For the text-containing cell, return its midpoint in (X, Y) coordinate format. 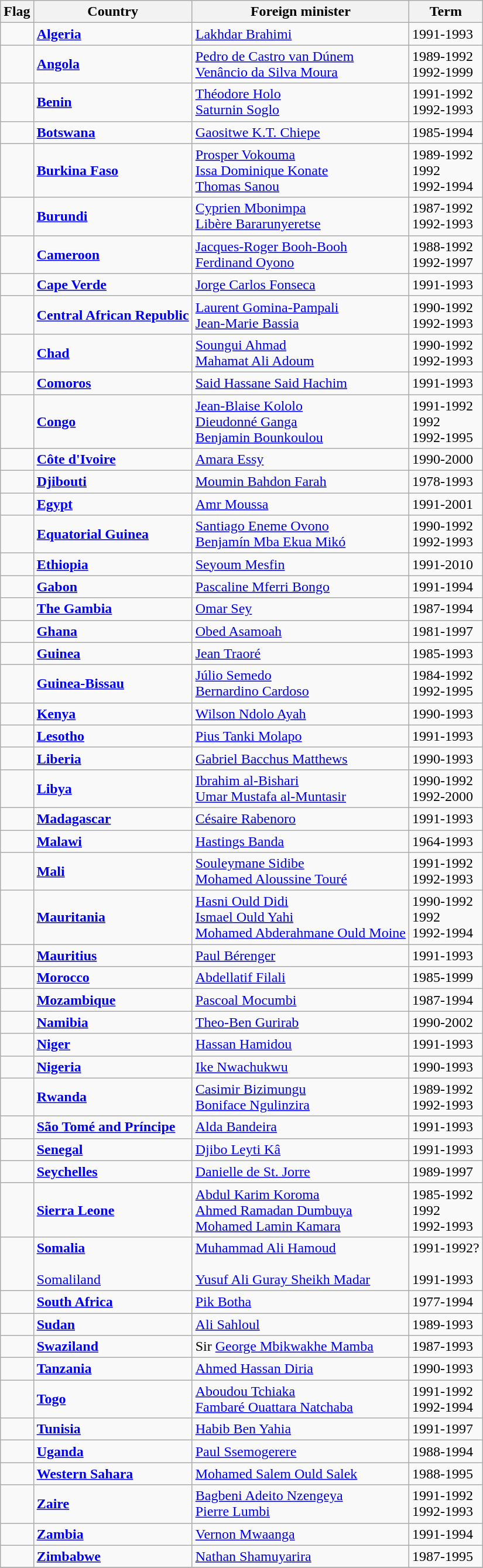
Guinea-Bissau (112, 684)
Senegal (112, 1149)
Djibo Leyti Kâ (300, 1149)
Angola (112, 64)
Guinea (112, 653)
Ibrahim al-BishariUmar Mustafa al-Muntasir (300, 788)
Pik Botha (300, 1302)
Cameroon (112, 254)
Seyoum Mesfin (300, 564)
Omar Sey (300, 609)
Obed Asamoah (300, 631)
1987-19921992-1993 (446, 217)
SomaliaSomaliland (112, 1264)
Vernon Mwaanga (300, 1534)
Nigeria (112, 1067)
Alda Bandeira (300, 1127)
Bagbeni Adeito NzengeyaPierre Lumbi (300, 1504)
Term (446, 12)
Hastings Banda (300, 841)
Abdul Karim KoromaAhmed Ramadan DumbuyaMohamed Lamin Kamara (300, 1210)
Laurent Gomina-PampaliJean-Marie Bassia (300, 315)
1987-1995 (446, 1556)
Côte d'Ivoire (112, 460)
Botswana (112, 132)
1984-19921992-1995 (446, 684)
1978-1993 (446, 482)
Souleymane SidibeMohamed Aloussine Touré (300, 871)
Théodore HoloSaturnin Soglo (300, 102)
Pascaline Mferri Bongo (300, 587)
1977-1994 (446, 1302)
Ike Nwachukwu (300, 1067)
Lesotho (112, 736)
Prosper VokoumaIssa Dominique KonateThomas Sanou (300, 170)
Mauritania (112, 917)
Paul Ssemogerere (300, 1451)
Moumin Bahdon Farah (300, 482)
Namibia (112, 1022)
Aboudou TchiakaFambaré Ouattara Natchaba (300, 1399)
Flag (17, 12)
Burundi (112, 217)
1985-1994 (446, 132)
1989-1997 (446, 1172)
1987-1993 (446, 1347)
Burkina Faso (112, 170)
The Gambia (112, 609)
1990-199219921992-1994 (446, 917)
1990-2000 (446, 460)
1988-19921992-1997 (446, 254)
Pius Tanki Molapo (300, 736)
1991-199219921992-1995 (446, 422)
Djibouti (112, 482)
Césaire Rabenoro (300, 819)
Amr Moussa (300, 504)
Togo (112, 1399)
Jean Traoré (300, 653)
Seychelles (112, 1172)
Jean-Blaise KololoDieudonné GangaBenjamin Bounkoulou (300, 422)
South Africa (112, 1302)
Ali Sahloul (300, 1324)
Mozambique (112, 1000)
1985-1999 (446, 978)
Lakhdar Brahimi (300, 34)
Sierra Leone (112, 1210)
Tunisia (112, 1429)
Uganda (112, 1451)
Hassan Hamidou (300, 1045)
Hasni Ould Didi Ismael Ould Yahi Mohamed Abderahmane Ould Moine (300, 917)
Gabon (112, 587)
Liberia (112, 758)
Country (112, 12)
Algeria (112, 34)
1981-1997 (446, 631)
Ethiopia (112, 564)
Libya (112, 788)
Júlio SemedoBernardino Cardoso (300, 684)
Central African Republic (112, 315)
Pedro de Castro van DúnemVenâncio da Silva Moura (300, 64)
1985-199219921992-1993 (446, 1210)
Zaire (112, 1504)
Santiago Eneme OvonoBenjamín Mba Ekua Mikó (300, 534)
Habib Ben Yahia (300, 1429)
Sir George Mbikwakhe Mamba (300, 1347)
Kenya (112, 714)
Benin (112, 102)
Muhammad Ali HamoudYusuf Ali Guray Sheikh Madar (300, 1264)
Malawi (112, 841)
Jacques-Roger Booh-BoohFerdinand Oyono (300, 254)
São Tomé and Príncipe (112, 1127)
Abdellatif Filali (300, 978)
Wilson Ndolo Ayah (300, 714)
1989-19921992-1993 (446, 1097)
1990-19921992-2000 (446, 788)
Western Sahara (112, 1474)
1991-1997 (446, 1429)
Rwanda (112, 1097)
Morocco (112, 978)
Cyprien MbonimpaLibère Bararunyeretse (300, 217)
Jorge Carlos Fonseca (300, 285)
Madagascar (112, 819)
1991-1992?1991-1993 (446, 1264)
Comoros (112, 383)
1989-1993 (446, 1324)
Mauritius (112, 956)
Nathan Shamuyarira (300, 1556)
1990-2002 (446, 1022)
Gabriel Bacchus Matthews (300, 758)
Ghana (112, 631)
1964-1993 (446, 841)
Ahmed Hassan Diria (300, 1369)
1989-199219921992-1994 (446, 170)
Danielle de St. Jorre (300, 1172)
Paul Bérenger (300, 956)
1988-1994 (446, 1451)
Gaositwe K.T. Chiepe (300, 132)
Congo (112, 422)
Amara Essy (300, 460)
1985-1993 (446, 653)
Swaziland (112, 1347)
Zimbabwe (112, 1556)
Mali (112, 871)
Mohamed Salem Ould Salek (300, 1474)
1989-19921992-1999 (446, 64)
Niger (112, 1045)
Tanzania (112, 1369)
Casimir BizimunguBoniface Ngulinzira (300, 1097)
Foreign minister (300, 12)
Said Hassane Said Hachim (300, 383)
Egypt (112, 504)
Pascoal Mocumbi (300, 1000)
Chad (112, 352)
Soungui AhmadMahamat Ali Adoum (300, 352)
1988-1995 (446, 1474)
Cape Verde (112, 285)
1991-2010 (446, 564)
Zambia (112, 1534)
Theo-Ben Gurirab (300, 1022)
1991-2001 (446, 504)
Sudan (112, 1324)
1991-19921992-1994 (446, 1399)
Equatorial Guinea (112, 534)
